Return (X, Y) of the center of cell containing provided text 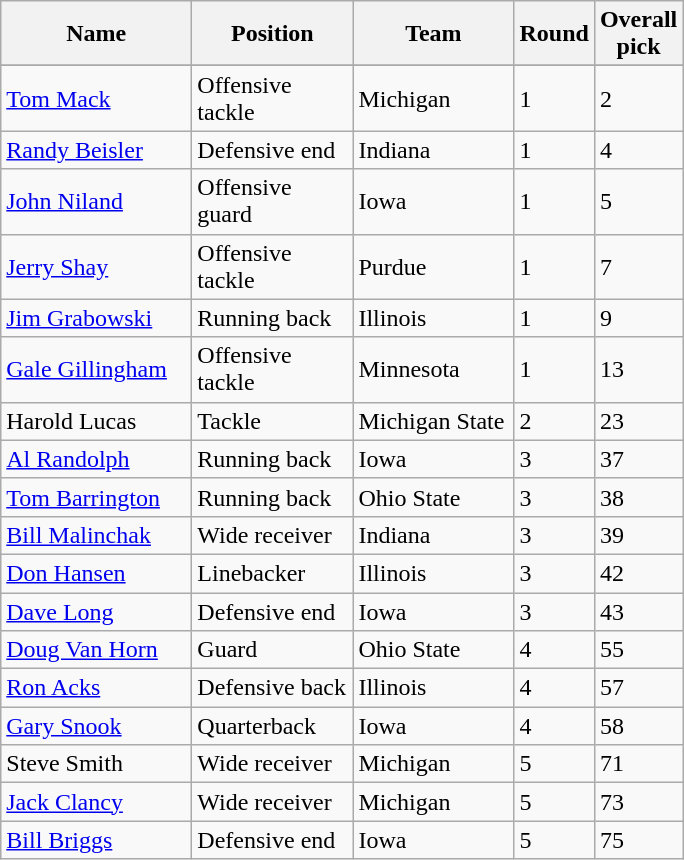
Defensive back (272, 688)
Dave Long (96, 611)
Don Hansen (96, 573)
9 (638, 318)
Tom Mack (96, 98)
37 (638, 459)
Team (434, 34)
Jack Clancy (96, 802)
Quarterback (272, 726)
Al Randolph (96, 459)
Linebacker (272, 573)
Name (96, 34)
Position (272, 34)
23 (638, 421)
Bill Malinchak (96, 535)
55 (638, 650)
75 (638, 840)
Round (554, 34)
38 (638, 497)
John Niland (96, 202)
58 (638, 726)
7 (638, 266)
Ron Acks (96, 688)
Michigan State (434, 421)
Purdue (434, 266)
Jerry Shay (96, 266)
Guard (272, 650)
Harold Lucas (96, 421)
Tackle (272, 421)
Offensive guard (272, 202)
Doug Van Horn (96, 650)
57 (638, 688)
Jim Grabowski (96, 318)
Steve Smith (96, 764)
Minnesota (434, 370)
Tom Barrington (96, 497)
43 (638, 611)
Gary Snook (96, 726)
73 (638, 802)
13 (638, 370)
Bill Briggs (96, 840)
42 (638, 573)
71 (638, 764)
Gale Gillingham (96, 370)
Randy Beisler (96, 150)
Overall pick (638, 34)
39 (638, 535)
